Return [X, Y] of the center of cell containing provided text 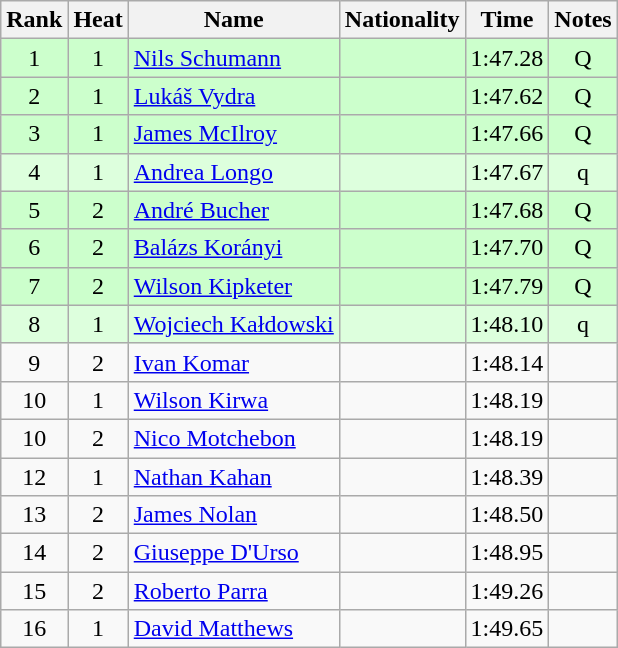
André Bucher [234, 210]
Nils Schumann [234, 58]
1:47.67 [507, 172]
1:47.70 [507, 248]
Heat [98, 20]
13 [34, 515]
Time [507, 20]
Roberto Parra [234, 591]
Name [234, 20]
Wilson Kirwa [234, 400]
1:48.95 [507, 553]
8 [34, 324]
4 [34, 172]
14 [34, 553]
15 [34, 591]
1:47.28 [507, 58]
12 [34, 477]
1:47.66 [507, 134]
Wojciech Kałdowski [234, 324]
1:48.14 [507, 362]
James Nolan [234, 515]
Rank [34, 20]
1:47.68 [507, 210]
6 [34, 248]
3 [34, 134]
Balázs Korányi [234, 248]
7 [34, 286]
1:49.65 [507, 629]
Giuseppe D'Urso [234, 553]
Wilson Kipketer [234, 286]
Ivan Komar [234, 362]
16 [34, 629]
Andrea Longo [234, 172]
Nationality [402, 20]
Lukáš Vydra [234, 96]
1:48.10 [507, 324]
David Matthews [234, 629]
1:47.62 [507, 96]
Notes [583, 20]
5 [34, 210]
Nico Motchebon [234, 438]
James McIlroy [234, 134]
1:48.50 [507, 515]
1:48.39 [507, 477]
Nathan Kahan [234, 477]
9 [34, 362]
1:47.79 [507, 286]
1:49.26 [507, 591]
